Detect which cell encompasses the target text, then output its (x, y) center coordinate. 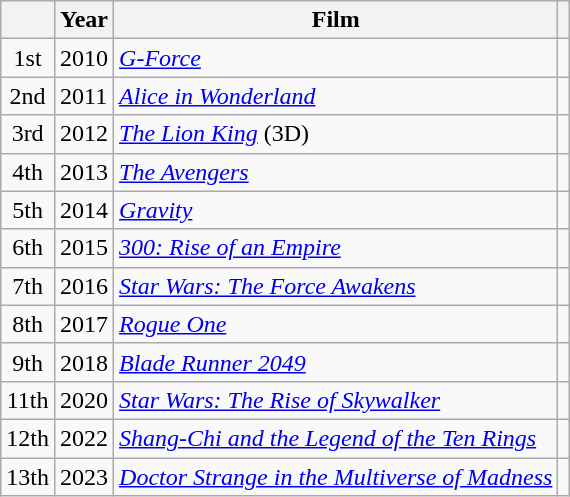
Shang-Chi and the Legend of the Ten Rings (336, 438)
Star Wars: The Rise of Skywalker (336, 400)
3rd (28, 134)
Rogue One (336, 324)
Year (84, 20)
2010 (84, 58)
300: Rise of an Empire (336, 248)
4th (28, 172)
2023 (84, 477)
Doctor Strange in the Multiverse of Madness (336, 477)
G-Force (336, 58)
2018 (84, 362)
12th (28, 438)
1st (28, 58)
13th (28, 477)
2nd (28, 96)
7th (28, 286)
The Avengers (336, 172)
Star Wars: The Force Awakens (336, 286)
11th (28, 400)
8th (28, 324)
Blade Runner 2049 (336, 362)
Alice in Wonderland (336, 96)
The Lion King (3D) (336, 134)
2014 (84, 210)
9th (28, 362)
5th (28, 210)
2011 (84, 96)
2015 (84, 248)
6th (28, 248)
Film (336, 20)
Gravity (336, 210)
2013 (84, 172)
2020 (84, 400)
2012 (84, 134)
2017 (84, 324)
2016 (84, 286)
2022 (84, 438)
